Identify which cell holds the provided text, then report its (X, Y) central coordinate. 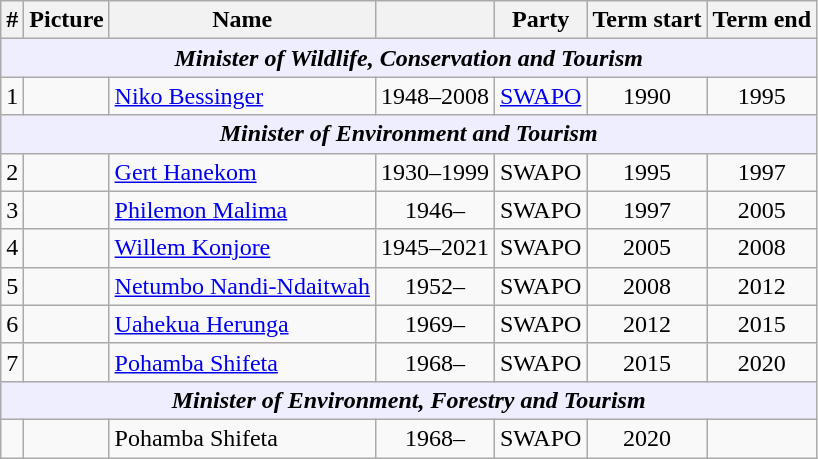
Name (242, 20)
5 (12, 286)
Philemon Malima (242, 210)
6 (12, 324)
Minister of Environment, Forestry and Tourism (409, 400)
1969– (434, 324)
3 (12, 210)
1946– (434, 210)
4 (12, 248)
2 (12, 172)
# (12, 20)
Gert Hanekom (242, 172)
7 (12, 362)
Niko Bessinger (242, 96)
Term start (647, 20)
Minister of Environment and Tourism (409, 134)
1 (12, 96)
1990 (647, 96)
Uahekua Herunga (242, 324)
Picture (66, 20)
1952– (434, 286)
Willem Konjore (242, 248)
1948–2008 (434, 96)
Party (540, 20)
1930–1999 (434, 172)
Term end (762, 20)
Netumbo Nandi-Ndaitwah (242, 286)
1945–2021 (434, 248)
Minister of Wildlife, Conservation and Tourism (409, 58)
